Detect which cell encompasses the target text, then output its [x, y] center coordinate. 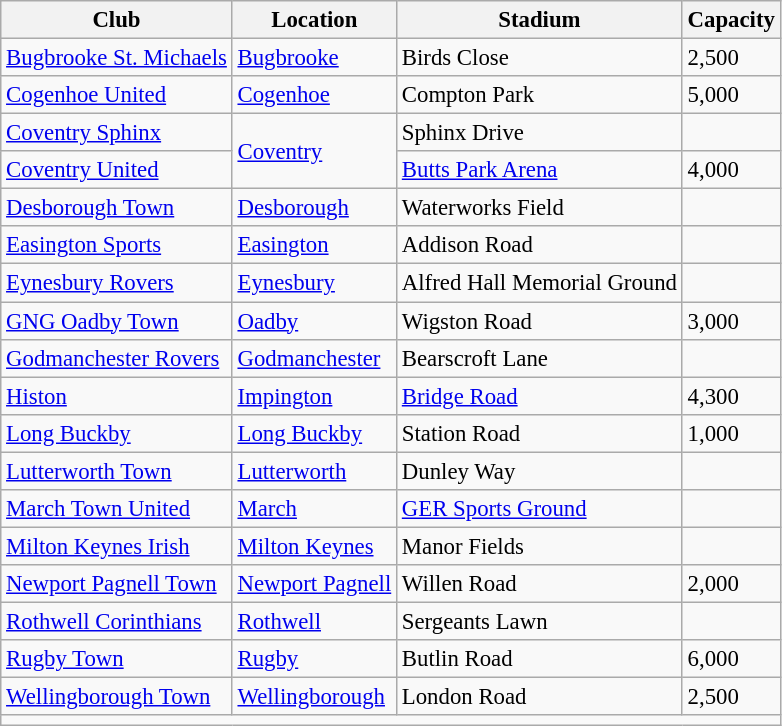
Capacity [731, 20]
Wigston Road [540, 321]
Bearscroft Lane [540, 358]
Rothwell [314, 621]
5,000 [731, 95]
GER Sports Ground [540, 509]
Milton Keynes [314, 546]
Club [116, 20]
Butlin Road [540, 659]
Station Road [540, 433]
GNG Oadby Town [116, 321]
Bugbrooke St. Michaels [116, 58]
Bridge Road [540, 396]
Cogenhoe United [116, 95]
Stadium [540, 20]
Alfred Hall Memorial Ground [540, 283]
Location [314, 20]
Easington Sports [116, 245]
Cogenhoe [314, 95]
Newport Pagnell [314, 584]
Impington [314, 396]
March Town United [116, 509]
Newport Pagnell Town [116, 584]
Butts Park Arena [540, 170]
Coventry United [116, 170]
Lutterworth [314, 471]
Willen Road [540, 584]
Desborough Town [116, 208]
Bugbrooke [314, 58]
Easington [314, 245]
3,000 [731, 321]
Godmanchester Rovers [116, 358]
Sphinx Drive [540, 133]
Rugby [314, 659]
March [314, 509]
Histon [116, 396]
6,000 [731, 659]
Sergeants Lawn [540, 621]
London Road [540, 697]
Wellingborough [314, 697]
Waterworks Field [540, 208]
Compton Park [540, 95]
2,000 [731, 584]
Coventry [314, 152]
Eynesbury Rovers [116, 283]
Rugby Town [116, 659]
Lutterworth Town [116, 471]
Eynesbury [314, 283]
Addison Road [540, 245]
Milton Keynes Irish [116, 546]
Rothwell Corinthians [116, 621]
Coventry Sphinx [116, 133]
Wellingborough Town [116, 697]
4,000 [731, 170]
Desborough [314, 208]
4,300 [731, 396]
1,000 [731, 433]
Birds Close [540, 58]
Oadby [314, 321]
Manor Fields [540, 546]
Godmanchester [314, 358]
Dunley Way [540, 471]
